Locate the cell with the specified text and output its (x, y) center coordinate. 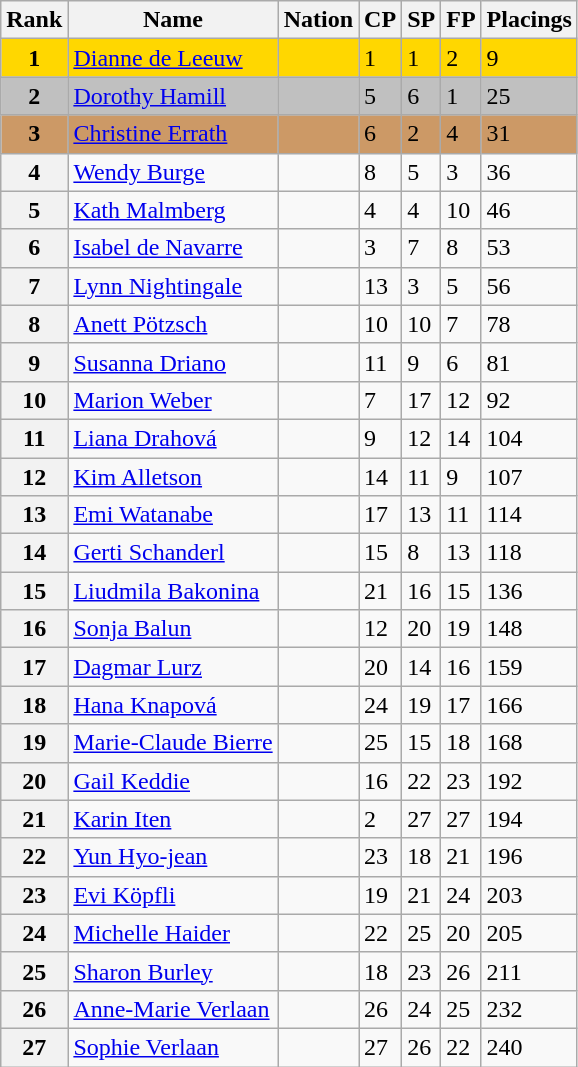
Sonja Balun (173, 629)
Placings (529, 20)
Susanna Driano (173, 362)
Gerti Schanderl (173, 553)
240 (529, 1047)
232 (529, 1009)
211 (529, 971)
Michelle Haider (173, 933)
Kath Malmberg (173, 210)
Marion Weber (173, 400)
Dagmar Lurz (173, 667)
Marie-Claude Bierre (173, 743)
81 (529, 362)
46 (529, 210)
Anne-Marie Verlaan (173, 1009)
Kim Alletson (173, 477)
168 (529, 743)
Karin Iten (173, 819)
118 (529, 553)
Hana Knapová (173, 705)
159 (529, 667)
56 (529, 286)
104 (529, 438)
Sharon Burley (173, 971)
203 (529, 895)
114 (529, 515)
Emi Watanabe (173, 515)
Lynn Nightingale (173, 286)
196 (529, 857)
CP (380, 20)
Liudmila Bakonina (173, 591)
166 (529, 705)
Anett Pötzsch (173, 324)
Christine Errath (173, 134)
136 (529, 591)
148 (529, 629)
Dorothy Hamill (173, 96)
53 (529, 248)
Wendy Burge (173, 172)
FP (461, 20)
36 (529, 172)
Sophie Verlaan (173, 1047)
Evi Köpfli (173, 895)
107 (529, 477)
Rank (34, 20)
Yun Hyo-jean (173, 857)
194 (529, 819)
78 (529, 324)
Dianne de Leeuw (173, 58)
Gail Keddie (173, 781)
31 (529, 134)
Isabel de Navarre (173, 248)
SP (422, 20)
Liana Drahová (173, 438)
92 (529, 400)
Name (173, 20)
205 (529, 933)
192 (529, 781)
Nation (318, 20)
